Detect which cell encompasses the target text, then output its [x, y] center coordinate. 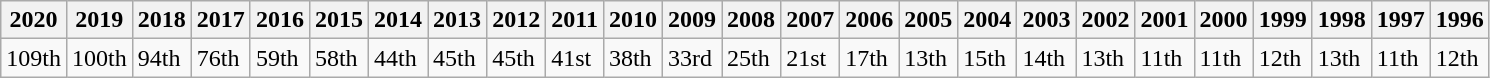
76th [220, 58]
58th [338, 58]
2009 [692, 20]
41st [575, 58]
2020 [34, 20]
2013 [458, 20]
109th [34, 58]
1999 [1282, 20]
2012 [516, 20]
2003 [1046, 20]
1996 [1460, 20]
33rd [692, 58]
2000 [1224, 20]
1997 [1400, 20]
2016 [280, 20]
2001 [1164, 20]
15th [988, 58]
25th [752, 58]
59th [280, 58]
100th [99, 58]
14th [1046, 58]
2007 [810, 20]
2008 [752, 20]
2015 [338, 20]
2004 [988, 20]
17th [870, 58]
2005 [928, 20]
2011 [575, 20]
21st [810, 58]
1998 [1342, 20]
2018 [162, 20]
44th [398, 58]
94th [162, 58]
38th [632, 58]
2010 [632, 20]
2006 [870, 20]
2014 [398, 20]
2017 [220, 20]
2002 [1106, 20]
2019 [99, 20]
